Return the [X, Y] coordinate for the center point of the cell that contains the specified text.  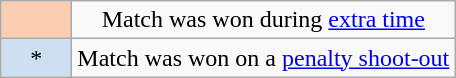
Match was won during extra time [264, 20]
Match was won on a penalty shoot-out [264, 58]
* [36, 58]
